Locate the cell with the specified text and output its (X, Y) center coordinate. 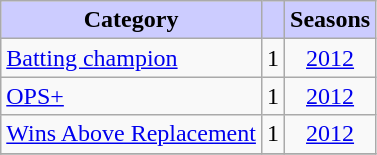
Wins Above Replacement (132, 134)
Seasons (330, 20)
Batting champion (132, 58)
OPS+ (132, 96)
Category (132, 20)
